For the text-containing cell, return its midpoint in [X, Y] coordinate format. 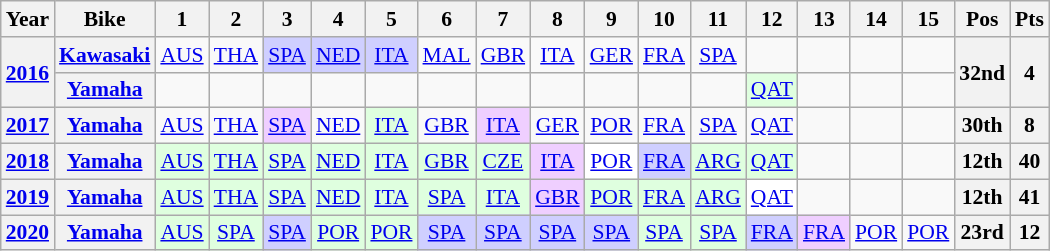
Year [28, 19]
6 [447, 19]
30th [982, 126]
10 [664, 19]
Pts [1030, 19]
2017 [28, 126]
11 [718, 19]
14 [876, 19]
32nd [982, 72]
2 [236, 19]
5 [391, 19]
9 [612, 19]
Bike [104, 19]
MAL [447, 55]
CZE [504, 162]
1 [182, 19]
15 [928, 19]
41 [1030, 197]
3 [287, 19]
2019 [28, 197]
2018 [28, 162]
2020 [28, 233]
7 [504, 19]
23rd [982, 233]
2016 [28, 72]
13 [824, 19]
40 [1030, 162]
Pos [982, 19]
Kawasaki [104, 55]
